From the cell containing the given text, extract its center point as (X, Y) coordinate. 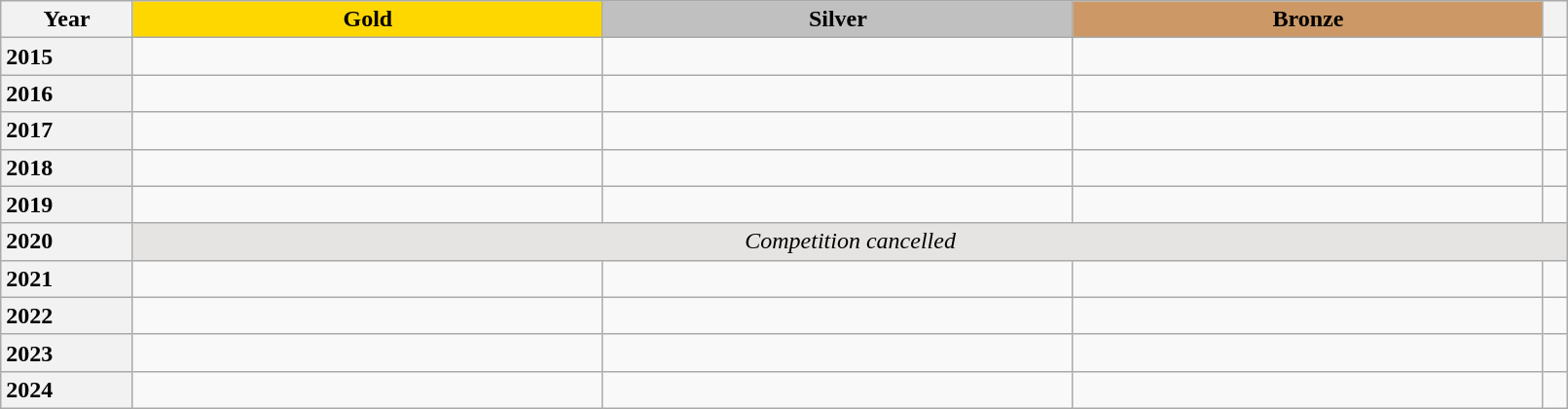
Bronze (1308, 19)
2023 (67, 353)
Silver (837, 19)
2021 (67, 279)
2017 (67, 130)
2016 (67, 93)
2022 (67, 316)
Competition cancelled (850, 242)
Gold (368, 19)
2024 (67, 390)
2020 (67, 242)
Year (67, 19)
2015 (67, 56)
2019 (67, 204)
2018 (67, 167)
